Pinpoint the cell where the given text exists, returning its [X, Y] midpoint coordinate. 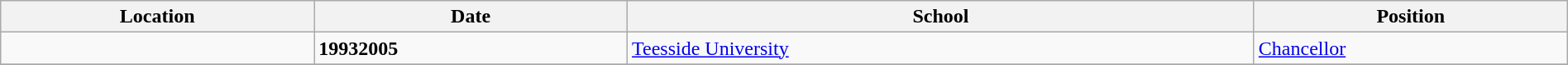
Date [471, 17]
Position [1411, 17]
Location [157, 17]
Chancellor [1411, 48]
Teesside University [941, 48]
19932005 [471, 48]
School [941, 17]
